Find where the given text appears and provide that cell's center as [X, Y] coordinate. 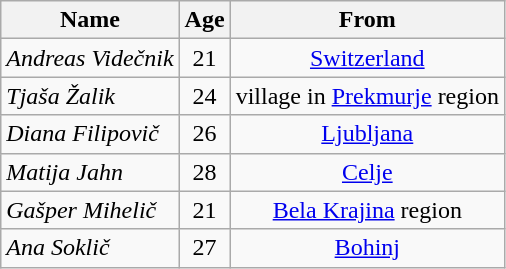
Bela Krajina region [367, 210]
Ljubljana [367, 134]
27 [204, 248]
Diana Filipovič [90, 134]
Tjaša Žalik [90, 96]
From [367, 20]
26 [204, 134]
Andreas Videčnik [90, 58]
Bohinj [367, 248]
28 [204, 172]
Switzerland [367, 58]
Gašper Mihelič [90, 210]
Name [90, 20]
Matija Jahn [90, 172]
village in Prekmurje region [367, 96]
Ana Soklič [90, 248]
Celje [367, 172]
24 [204, 96]
Age [204, 20]
